Scan for the cell matching the given text and deliver its [x, y] coordinate at center. 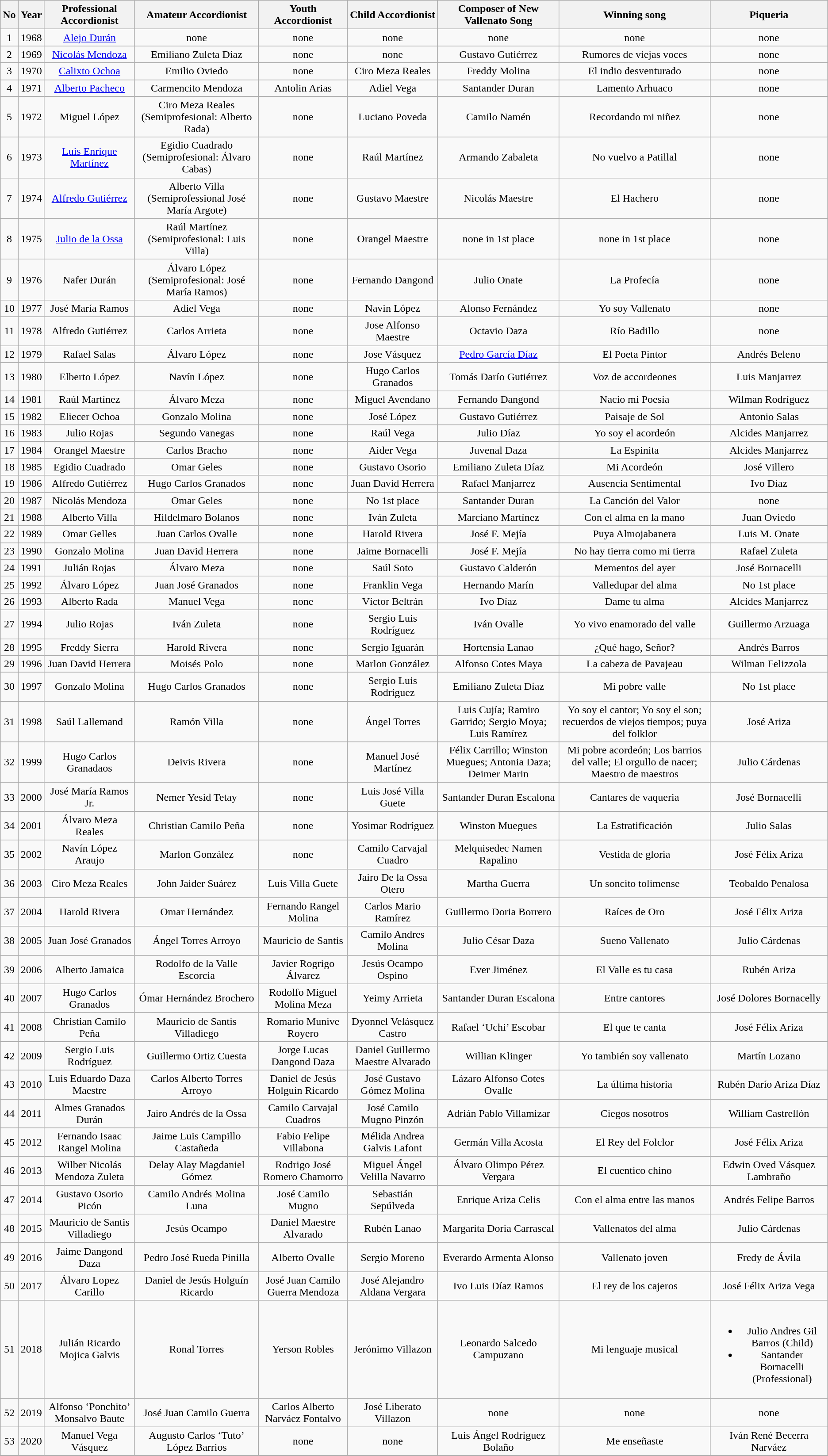
1989 [31, 534]
No vuelvo a Patillal [634, 157]
Luis Enrique Martínez [89, 157]
1992 [31, 585]
1968 [31, 38]
2015 [31, 1228]
Carmencito Mendoza [196, 88]
Eliecer Ochoa [89, 417]
Carlos Mario Ramírez [393, 912]
José María Ramos Jr. [89, 797]
Dame tu alma [634, 601]
Juvenal Daza [498, 450]
Omar Hernández [196, 912]
Gustavo Calderón [498, 568]
19 [9, 484]
23 [9, 551]
1979 [31, 354]
1984 [31, 450]
Yosimar Rodríguez [393, 826]
Jesús Ocampo [196, 1228]
20 [9, 501]
Franklin Vega [393, 585]
Augusto Carlos ‘Tuto’ López Barrios [196, 1441]
Camilo Namén [498, 117]
Guillermo Arzuaga [769, 624]
2000 [31, 797]
Yeimy Arrieta [393, 998]
Rubén Lanao [393, 1228]
No [9, 15]
Iván René Becerra Narváez [769, 1441]
1970 [31, 71]
Ronal Torres [196, 1349]
José Juan Camilo Guerra Mendoza [303, 1286]
1981 [31, 400]
Amateur Accordionist [196, 15]
17 [9, 450]
Luis Manjarrez [769, 377]
14 [9, 400]
Freddy Molina [498, 71]
Jose Vásquez [393, 354]
Sueno Vallenato [634, 941]
William Castrellón [769, 1113]
Lázaro Alfonso Cotes Ovalle [498, 1084]
Mauricio de Santis [303, 941]
Fernando Isaac Rangel Molina [89, 1143]
21 [9, 517]
13 [9, 377]
Rafael Salas [89, 354]
1977 [31, 308]
Voz de accordeones [634, 377]
Luis Eduardo Daza Maestre [89, 1084]
Raíces de Oro [634, 912]
Andrés Felipe Barros [769, 1200]
43 [9, 1084]
Jairo Andrés de la Ossa [196, 1113]
Fredy de Ávila [769, 1257]
Me enseñaste [634, 1441]
Alonso Fernández [498, 308]
Romario Munive Royero [303, 1027]
28 [9, 647]
37 [9, 912]
Manuel Vega Vásquez [89, 1441]
1985 [31, 467]
18 [9, 467]
31 [9, 722]
10 [9, 308]
15 [9, 417]
27 [9, 624]
Navín López [196, 377]
Pedro García Díaz [498, 354]
José Dolores Bornacelly [769, 998]
34 [9, 826]
1993 [31, 601]
Julio de la Ossa [89, 239]
Ausencia Sentimental [634, 484]
Omar Gelles [89, 534]
Paisaje de Sol [634, 417]
22 [9, 534]
Professional Accordionist [89, 15]
Alberto Jamaica [89, 969]
Carlos Alberto Narváez Fontalvo [303, 1412]
Rubén Ariza [769, 969]
11 [9, 331]
42 [9, 1056]
2001 [31, 826]
José Villero [769, 467]
2018 [31, 1349]
Ciegos nosotros [634, 1113]
Entre cantores [634, 998]
1987 [31, 501]
4 [9, 88]
2019 [31, 1412]
Carlos Bracho [196, 450]
Camilo Carvajal Cuadros [303, 1113]
Egidio Cuadrado [89, 467]
Rafael ‘Uchi’ Escobar [498, 1027]
Ever Jiménez [498, 969]
Mi pobre acordeón; Los barrios del valle; El orgullo de nacer; Maestro de maestros [634, 762]
Alejo Durán [89, 38]
Miguel Ángel Velilla Navarro [393, 1171]
Elberto López [89, 377]
Alberto Villa [89, 517]
Edwin Oved Vásquez Lambraño [769, 1171]
Manuel José Martínez [393, 762]
Carlos Alberto Torres Arroyo [196, 1084]
1995 [31, 647]
35 [9, 854]
Marciano Martínez [498, 517]
Ivo Luis Díaz Ramos [498, 1286]
Sergio Moreno [393, 1257]
Everardo Armenta Alonso [498, 1257]
1988 [31, 517]
Yo soy el cantor; Yo soy el son; recuerdos de viejos tiempos; puya del folklor [634, 722]
8 [9, 239]
Willian Klinger [498, 1056]
47 [9, 1200]
38 [9, 941]
José Camilo Mugno Pinzón [393, 1113]
Youth Accordionist [303, 15]
Julio Salas [769, 826]
2006 [31, 969]
5 [9, 117]
1974 [31, 198]
Hortensia Lanao [498, 647]
Aider Vega [393, 450]
Víctor Beltrán [393, 601]
Rafael Manjarrez [498, 484]
Hernando Marín [498, 585]
Jaime Luis Campillo Castañeda [196, 1143]
Río Badillo [634, 331]
26 [9, 601]
2010 [31, 1084]
Saúl Soto [393, 568]
Mementos del ayer [634, 568]
Daniel Guillermo Maestre Alvarado [393, 1056]
Juan Oviedo [769, 517]
La cabeza de Pavajeau [634, 664]
Leonardo Salcedo Campuzano [498, 1349]
Julio Díaz [498, 433]
Deivis Rivera [196, 762]
Guillermo Ortiz Cuesta [196, 1056]
1978 [31, 331]
Manuel Vega [196, 601]
Nacio mi Poesía [634, 400]
2013 [31, 1171]
Antonio Salas [769, 417]
Wilber Nicolás Mendoza Zuleta [89, 1171]
La Canción del Valor [634, 501]
Alberto Ovalle [303, 1257]
Gustavo Maestre [393, 198]
Ramón Villa [196, 722]
Javier Rogrigo Álvarez [303, 969]
1982 [31, 417]
Jose Alfonso Maestre [393, 331]
3 [9, 71]
1997 [31, 687]
16 [9, 433]
El Rey del Folclor [634, 1143]
Emilio Oviedo [196, 71]
Wilman Felizzola [769, 664]
Egidio Cuadrado (Semiprofesional: Álvaro Cabas) [196, 157]
Carlos Arrieta [196, 331]
Alberto Pacheco [89, 88]
Juan Carlos Ovalle [196, 534]
Wilman Rodríguez [769, 400]
Guillermo Doria Borrero [498, 912]
Camilo Andres Molina [393, 941]
45 [9, 1143]
Luis Villa Guete [303, 883]
Gustavo Osorio [393, 467]
Gustavo Osorio Picón [89, 1200]
Camilo Andrés Molina Luna [196, 1200]
Delay Alay Magdaniel Gómez [196, 1171]
Rodolfo Miguel Molina Meza [303, 998]
El cuentico chino [634, 1171]
Saúl Lallemand [89, 722]
Jerónimo Villazon [393, 1349]
Antolin Arias [303, 88]
Segundo Vanegas [196, 433]
1980 [31, 377]
Alberto Rada [89, 601]
Recordando mi niñez [634, 117]
Germán Villa Acosta [498, 1143]
Ángel Torres [393, 722]
José Gustavo Gómez Molina [393, 1084]
El rey de los cajeros [634, 1286]
La Estratificación [634, 826]
Adrián Pablo Villamizar [498, 1113]
Valledupar del alma [634, 585]
Miguel Avendano [393, 400]
Mélida Andrea Galvis Lafont [393, 1143]
Yo vivo enamorado del valle [634, 624]
1986 [31, 484]
Lamento Arhuaco [634, 88]
Margarita Doria Carrascal [498, 1228]
2008 [31, 1027]
Hildelmaro Bolanos [196, 517]
Andrés Barros [769, 647]
Child Accordionist [393, 15]
Winston Muegues [498, 826]
Andrés Beleno [769, 354]
Fabio Felipe Villabona [303, 1143]
Camilo Carvajal Cuadro [393, 854]
John Jaider Suárez [196, 883]
46 [9, 1171]
1994 [31, 624]
2014 [31, 1200]
1971 [31, 88]
Armando Zabaleta [498, 157]
José Alejandro Aldana Vergara [393, 1286]
Sebastián Sepúlveda [393, 1200]
33 [9, 797]
Con el alma en la mano [634, 517]
Nafer Durán [89, 279]
1990 [31, 551]
El que te canta [634, 1027]
Ciro Meza Reales (Semiprofesional: Alberto Rada) [196, 117]
Rumores de viejas voces [634, 54]
24 [9, 568]
1 [9, 38]
Martín Lozano [769, 1056]
29 [9, 664]
50 [9, 1286]
2004 [31, 912]
Luciano Poveda [393, 117]
José Juan Camilo Guerra [196, 1412]
Dyonnel Velásquez Castro [393, 1027]
Winning song [634, 15]
Miguel López [89, 117]
Enrique Ariza Celis [498, 1200]
1969 [31, 54]
José Camilo Mugno [303, 1200]
2005 [31, 941]
1991 [31, 568]
Luis José Villa Guete [393, 797]
Iván Ovalle [498, 624]
53 [9, 1441]
Julio Onate [498, 279]
Félix Carrillo; Winston Muegues; Antonia Daza; Deimer Marin [498, 762]
Hugo Carlos Granadaos [89, 762]
Navín López Araujo [89, 854]
No hay tierra como mi tierra [634, 551]
José Félix Ariza Vega [769, 1286]
El Valle es tu casa [634, 969]
Rubén Darío Ariza Díaz [769, 1084]
José Liberato Villazon [393, 1412]
9 [9, 279]
Yerson Robles [303, 1349]
2016 [31, 1257]
41 [9, 1027]
Julio César Daza [498, 941]
Un soncito tolimense [634, 883]
6 [9, 157]
Tomás Darío Gutiérrez [498, 377]
Raúl Vega [393, 433]
Navin López [393, 308]
Composer of New Vallenato Song [498, 15]
Year [31, 15]
Álvaro Olimpo Pérez Vergara [498, 1171]
2002 [31, 854]
Mi Acordeón [634, 467]
32 [9, 762]
Yo soy Vallenato [634, 308]
Luis Cujía; Ramiro Garrido; Sergio Moya; Luis Ramírez [498, 722]
Álvaro Lopez Carillo [89, 1286]
La Espinita [634, 450]
1972 [31, 117]
25 [9, 585]
1983 [31, 433]
Jaime Dangond Daza [89, 1257]
Ángel Torres Arroyo [196, 941]
51 [9, 1349]
Luis M. Onate [769, 534]
Alberto Villa (Semiprofessional José María Argote) [196, 198]
36 [9, 883]
Raúl Martínez (Semiprofesional: Luis Villa) [196, 239]
Puya Almojabanera [634, 534]
Rodrigo José Romero Chamorro [303, 1171]
Vallenato joven [634, 1257]
Fernando Rangel Molina [303, 912]
1976 [31, 279]
2007 [31, 998]
Jorge Lucas Dangond Daza [303, 1056]
Melquisedec Namen Rapalino [498, 854]
1975 [31, 239]
Martha Guerra [498, 883]
Vallenatos del alma [634, 1228]
Rafael Zuleta [769, 551]
José López [393, 417]
Piqueria [769, 15]
30 [9, 687]
2017 [31, 1286]
2011 [31, 1113]
El Poeta Pintor [634, 354]
Rodolfo de la Valle Escorcia [196, 969]
2020 [31, 1441]
12 [9, 354]
Almes Granados Durán [89, 1113]
Julián Ricardo Mojica Galvis [89, 1349]
La Profecía [634, 279]
José María Ramos [89, 308]
Freddy Sierra [89, 647]
7 [9, 198]
48 [9, 1228]
52 [9, 1412]
Jesús Ocampo Ospino [393, 969]
Mi lenguaje musical [634, 1349]
Julián Rojas [89, 568]
Julio Andres Gil Barros (Child)Santander Bornacelli (Professional) [769, 1349]
Jairo De la Ossa Otero [393, 883]
Álvaro Meza Reales [89, 826]
2003 [31, 883]
Ómar Hernández Brochero [196, 998]
2012 [31, 1143]
Pedro José Rueda Pinilla [196, 1257]
39 [9, 969]
Nicolás Maestre [498, 198]
Luis Ángel Rodríguez Bolaño [498, 1441]
Con el alma entre las manos [634, 1200]
Alfonso ‘Ponchito’ Monsalvo Baute [89, 1412]
1998 [31, 722]
Mi pobre valle [634, 687]
40 [9, 998]
Jaime Bornacelli [393, 551]
José Ariza [769, 722]
Sergio Iguarán [393, 647]
1973 [31, 157]
49 [9, 1257]
Vestida de gloria [634, 854]
Teobaldo Penalosa [769, 883]
Octavio Daza [498, 331]
El Hachero [634, 198]
La última historia [634, 1084]
¿Qué hago, Señor? [634, 647]
1999 [31, 762]
Alfonso Cotes Maya [498, 664]
Calixto Ochoa [89, 71]
Álvaro López (Semiprofesional: José María Ramos) [196, 279]
Yo soy el acordeón [634, 433]
Daniel Maestre Alvarado [303, 1228]
Yo también soy vallenato [634, 1056]
2 [9, 54]
Cantares de vaqueria [634, 797]
44 [9, 1113]
2009 [31, 1056]
El indio desventurado [634, 71]
Nemer Yesid Tetay [196, 797]
Moisés Polo [196, 664]
1996 [31, 664]
